Return (x, y) of the center of cell containing provided text 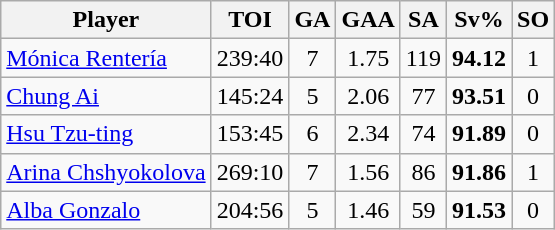
74 (423, 134)
SO (534, 20)
91.86 (480, 172)
77 (423, 96)
119 (423, 58)
GA (312, 20)
204:56 (250, 210)
239:40 (250, 58)
Hsu Tzu-ting (106, 134)
GAA (368, 20)
Alba Gonzalo (106, 210)
2.34 (368, 134)
TOI (250, 20)
Mónica Rentería (106, 58)
Chung Ai (106, 96)
1.46 (368, 210)
94.12 (480, 58)
269:10 (250, 172)
145:24 (250, 96)
SA (423, 20)
93.51 (480, 96)
86 (423, 172)
Player (106, 20)
Sv% (480, 20)
1.56 (368, 172)
153:45 (250, 134)
1.75 (368, 58)
2.06 (368, 96)
6 (312, 134)
91.53 (480, 210)
59 (423, 210)
Arina Chshyokolova (106, 172)
91.89 (480, 134)
